Pinpoint the cell where the given text exists, returning its (x, y) midpoint coordinate. 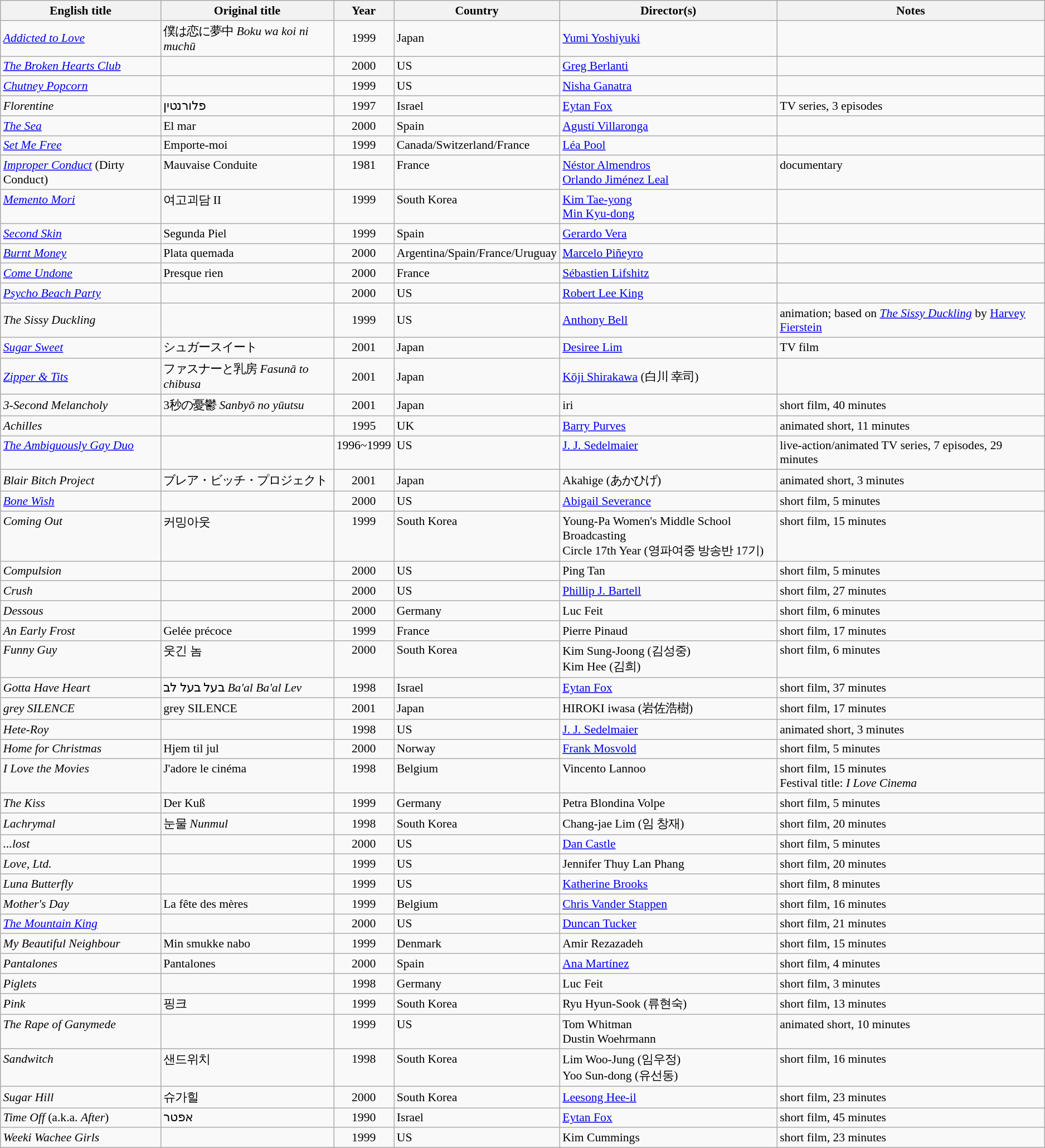
Burnt Money (80, 254)
Jennifer Thuy Lan Phang (668, 864)
Kim Sung-Joong (김성중) Kim Hee (김희) (668, 659)
Amir Rezazadeh (668, 944)
אפטר (247, 1118)
Phillip J. Bartell (668, 591)
Year (364, 11)
Barry Purves (668, 426)
Robert Lee King (668, 293)
샌드위치 (247, 1068)
Blair Bitch Project (80, 480)
Weeki Wachee Girls (80, 1138)
Desiree Lim (668, 348)
Zipper & Tits (80, 377)
Chang-jae Lim (임 창재) (668, 824)
iri (668, 406)
Dan Castle (668, 844)
Notes (911, 11)
An Early Frost (80, 631)
Emporte-moi (247, 145)
Bone Wish (80, 502)
Presque rien (247, 274)
Gotta Have Heart (80, 688)
3秒の憂鬱 Sanbyō no yūutsu (247, 406)
Set Me Free (80, 145)
Der Kuß (247, 803)
Tom Whitman Dustin Woehrmann (668, 1032)
animation; based on The Sissy Duckling by Harvey Fierstein (911, 320)
Leesong Hee-il (668, 1097)
HIROKI iwasa (岩佐浩樹) (668, 709)
Canada/Switzerland/France (477, 145)
Abigail Severance (668, 502)
1997 (364, 106)
The Broken Hearts Club (80, 66)
슈가힐 (247, 1097)
커밍아웃 (247, 536)
Greg Berlanti (668, 66)
La fête des mères (247, 904)
short film, 45 minutes (911, 1118)
Ana Martínez (668, 964)
1995 (364, 426)
Léa Pool (668, 145)
short film, 27 minutes (911, 591)
Argentina/Spain/France/Uruguay (477, 254)
ブレア・ビッチ・プロジェクト (247, 480)
Memento Mori (80, 206)
Hete-Roy (80, 729)
The Kiss (80, 803)
Min smukke nabo (247, 944)
Frank Mosvold (668, 749)
Ryu Hyun-Sook (류현숙) (668, 1004)
웃긴 놈 (247, 659)
Mother's Day (80, 904)
Dessous (80, 611)
Segunda Piel (247, 234)
Denmark (477, 944)
The Mountain King (80, 924)
Chutney Popcorn (80, 86)
ファスナーと乳房 Fasunā to chibusa (247, 377)
Coming Out (80, 536)
live-action/animated TV series, 7 episodes, 29 minutes (911, 453)
Duncan Tucker (668, 924)
Sébastien Lifshitz (668, 274)
Marcelo Piñeyro (668, 254)
My Beautiful Neighbour (80, 944)
Agustí Villaronga (668, 126)
Funny Guy (80, 659)
Country (477, 11)
animated short, 11 minutes (911, 426)
Original title (247, 11)
TV series, 3 episodes (911, 106)
Kim Tae-yong Min Kyu-dong (668, 206)
short film, 40 minutes (911, 406)
Young-Pa Women's Middle School Broadcasting Circle 17th Year (영파여중 방송반 17기) (668, 536)
Anthony Bell (668, 320)
Nisha Ganatra (668, 86)
Lim Woo-Jung (임우정) Yoo Sun-dong (유선동) (668, 1068)
Lachrymal (80, 824)
English title (80, 11)
The Ambiguously Gay Duo (80, 453)
Come Undone (80, 274)
Sugar Hill (80, 1097)
...lost (80, 844)
Gelée précoce (247, 631)
El mar (247, 126)
Néstor Almendros Orlando Jiménez Leal (668, 173)
Crush (80, 591)
Plata quemada (247, 254)
Achilles (80, 426)
Katherine Brooks (668, 884)
Kōji Shirakawa (白川 幸司) (668, 377)
Kim Cummings (668, 1138)
Home for Christmas (80, 749)
Psycho Beach Party (80, 293)
short film, 21 minutes (911, 924)
short film, 4 minutes (911, 964)
short film, 13 minutes (911, 1004)
Gerardo Vera (668, 234)
animated short, 10 minutes (911, 1032)
Sugar Sweet (80, 348)
Improper Conduct (Dirty Conduct) (80, 173)
The Sissy Duckling (80, 320)
Petra Blondina Volpe (668, 803)
Ping Tan (668, 571)
Piglets (80, 984)
シュガースイート (247, 348)
Time Off (a.k.a. After) (80, 1118)
short film, 8 minutes (911, 884)
Second Skin (80, 234)
The Rape of Ganymede (80, 1032)
Akahige (あかひげ) (668, 480)
Vincento Lannoo (668, 776)
Pink (80, 1004)
눈물 Nunmul (247, 824)
short film, 15 minutes Festival title: I Love Cinema (911, 776)
short film, 3 minutes (911, 984)
僕は恋に夢中 Boku wa koi ni muchū (247, 38)
1990 (364, 1118)
The Sea (80, 126)
3-Second Melancholy (80, 406)
documentary (911, 173)
Director(s) (668, 11)
בעל בעל לב Ba'al Ba'al Lev (247, 688)
Hjem til jul (247, 749)
Compulsion (80, 571)
Norway (477, 749)
1981 (364, 173)
TV film (911, 348)
I Love the Movies (80, 776)
1996~1999 (364, 453)
Luna Butterfly (80, 884)
UK (477, 426)
פלורנטין (247, 106)
short film, 37 minutes (911, 688)
Chris Vander Stappen (668, 904)
여고괴담 II (247, 206)
Love, Ltd. (80, 864)
Pierre Pinaud (668, 631)
J'adore le cinéma (247, 776)
Yumi Yoshiyuki (668, 38)
Florentine (80, 106)
핑크 (247, 1004)
Addicted to Love (80, 38)
Sandwitch (80, 1068)
Mauvaise Conduite (247, 173)
